Capture the cell that displays the provided text and extract its [X, Y] central coordinate. 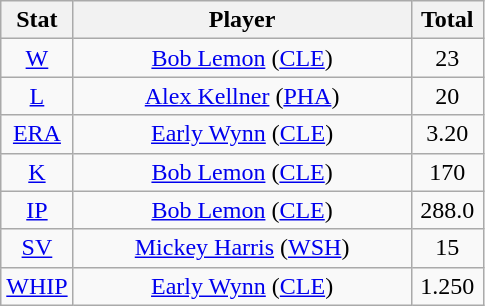
IP [37, 210]
3.20 [447, 134]
Alex Kellner (PHA) [242, 96]
ERA [37, 134]
L [37, 96]
K [37, 172]
288.0 [447, 210]
15 [447, 248]
Mickey Harris (WSH) [242, 248]
W [37, 58]
170 [447, 172]
Player [242, 20]
23 [447, 58]
1.250 [447, 286]
SV [37, 248]
Total [447, 20]
Stat [37, 20]
20 [447, 96]
WHIP [37, 286]
